Extract the [x, y] coordinate from the center of the cell holding the provided text.  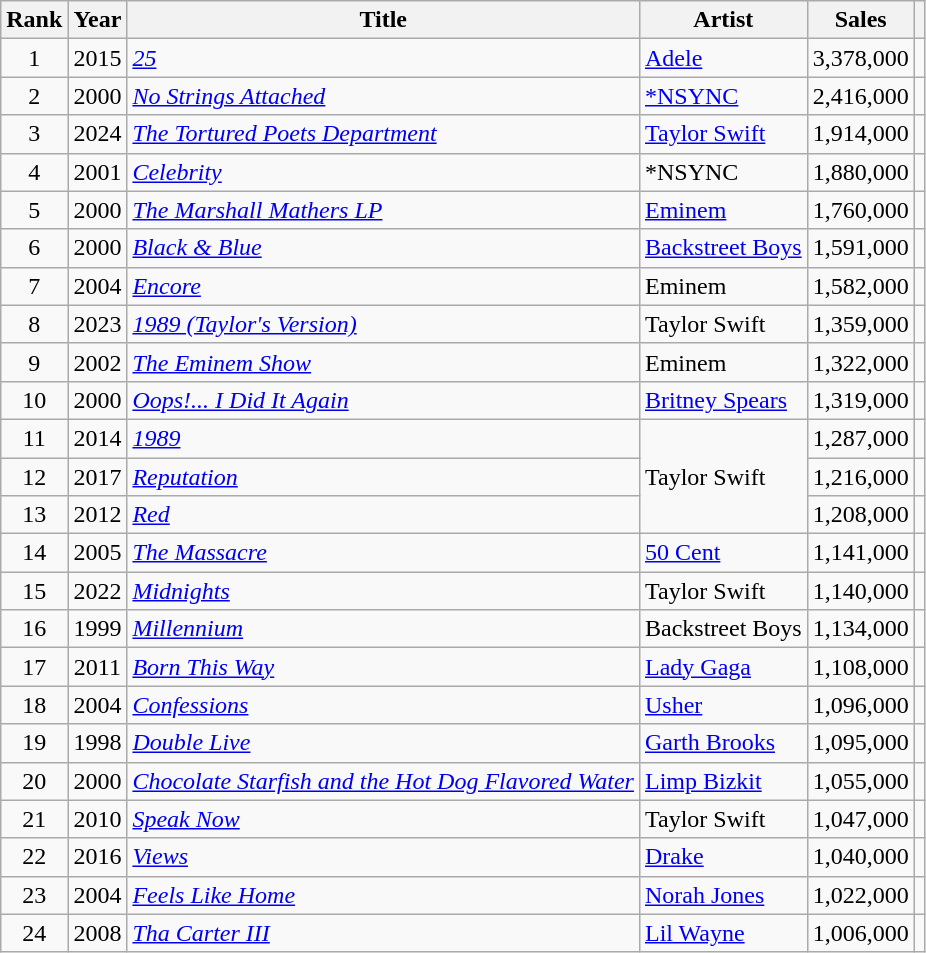
2001 [98, 172]
The Eminem Show [384, 362]
50 Cent [723, 553]
1,006,000 [860, 933]
Title [384, 20]
20 [34, 781]
Usher [723, 705]
Norah Jones [723, 895]
10 [34, 400]
1,760,000 [860, 210]
Celebrity [384, 172]
2017 [98, 477]
Reputation [384, 477]
1,216,000 [860, 477]
1,322,000 [860, 362]
Garth Brooks [723, 743]
Born This Way [384, 667]
1,095,000 [860, 743]
1,022,000 [860, 895]
1,047,000 [860, 819]
25 [384, 58]
7 [34, 286]
Millennium [384, 629]
19 [34, 743]
Tha Carter III [384, 933]
Black & Blue [384, 248]
The Massacre [384, 553]
The Tortured Poets Department [384, 134]
11 [34, 438]
2016 [98, 857]
Britney Spears [723, 400]
3 [34, 134]
1,141,000 [860, 553]
2014 [98, 438]
Feels Like Home [384, 895]
1,134,000 [860, 629]
1,208,000 [860, 515]
1,108,000 [860, 667]
Artist [723, 20]
18 [34, 705]
1,140,000 [860, 591]
No Strings Attached [384, 96]
Midnights [384, 591]
Adele [723, 58]
Encore [384, 286]
1,040,000 [860, 857]
1,914,000 [860, 134]
13 [34, 515]
6 [34, 248]
12 [34, 477]
1989 [384, 438]
2022 [98, 591]
1,055,000 [860, 781]
Sales [860, 20]
17 [34, 667]
Confessions [384, 705]
24 [34, 933]
1 [34, 58]
Chocolate Starfish and the Hot Dog Flavored Water [384, 781]
1,319,000 [860, 400]
23 [34, 895]
21 [34, 819]
1,359,000 [860, 324]
8 [34, 324]
2010 [98, 819]
1,591,000 [860, 248]
2015 [98, 58]
1989 (Taylor's Version) [384, 324]
5 [34, 210]
9 [34, 362]
Limp Bizkit [723, 781]
2,416,000 [860, 96]
Lady Gaga [723, 667]
1999 [98, 629]
22 [34, 857]
2024 [98, 134]
15 [34, 591]
The Marshall Mathers LP [384, 210]
1,096,000 [860, 705]
16 [34, 629]
2023 [98, 324]
2012 [98, 515]
Double Live [384, 743]
2002 [98, 362]
4 [34, 172]
2011 [98, 667]
Oops!... I Did It Again [384, 400]
3,378,000 [860, 58]
Views [384, 857]
Year [98, 20]
2008 [98, 933]
1,582,000 [860, 286]
Speak Now [384, 819]
2 [34, 96]
Drake [723, 857]
14 [34, 553]
Rank [34, 20]
1,880,000 [860, 172]
2005 [98, 553]
Red [384, 515]
1,287,000 [860, 438]
Lil Wayne [723, 933]
1998 [98, 743]
